Search for the cell housing the specified text and yield its [X, Y] center coordinate. 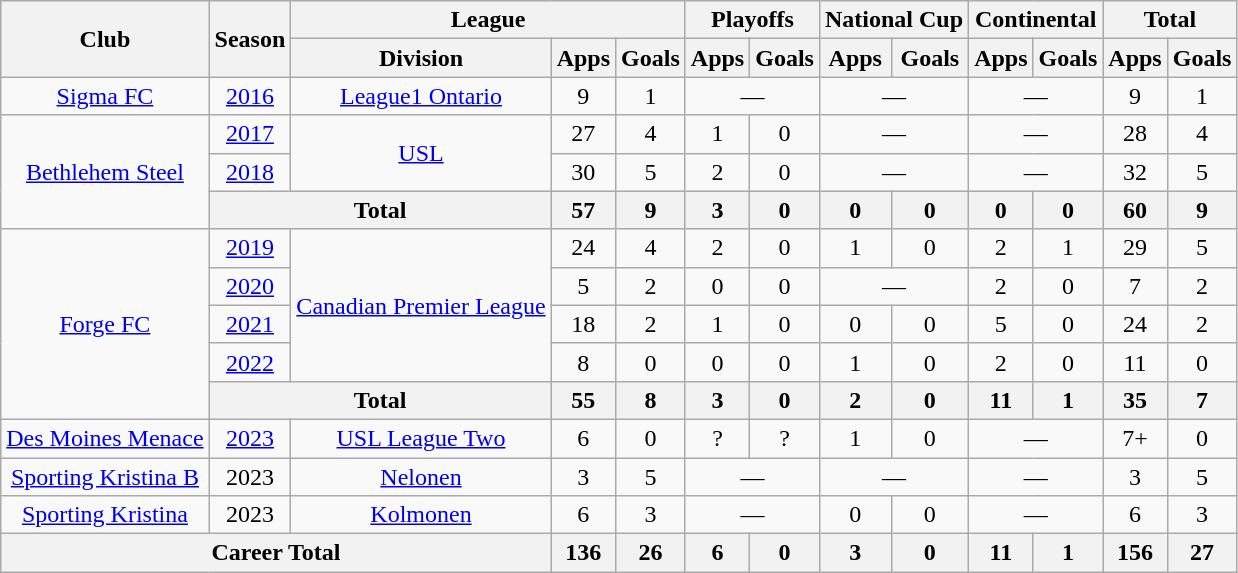
156 [1135, 553]
Career Total [276, 553]
35 [1135, 400]
Division [421, 58]
18 [583, 324]
136 [583, 553]
USL League Two [421, 438]
2019 [250, 248]
60 [1135, 210]
2021 [250, 324]
League1 Ontario [421, 96]
Continental [1036, 20]
26 [651, 553]
Nelonen [421, 477]
Season [250, 39]
55 [583, 400]
Playoffs [752, 20]
2020 [250, 286]
Canadian Premier League [421, 305]
2017 [250, 134]
2016 [250, 96]
National Cup [894, 20]
League [488, 20]
Kolmonen [421, 515]
30 [583, 172]
Sigma FC [105, 96]
Sporting Kristina B [105, 477]
29 [1135, 248]
2018 [250, 172]
Bethlehem Steel [105, 172]
2022 [250, 362]
Club [105, 39]
57 [583, 210]
USL [421, 153]
28 [1135, 134]
Sporting Kristina [105, 515]
32 [1135, 172]
Forge FC [105, 324]
Des Moines Menace [105, 438]
7+ [1135, 438]
